Identify which cell holds the provided text, then report its [x, y] central coordinate. 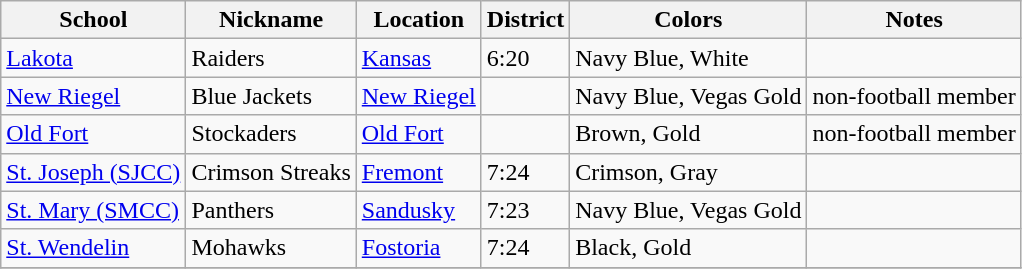
Location [418, 20]
Kansas [418, 58]
Fostoria [418, 248]
Sandusky [418, 210]
6:20 [525, 58]
Mohawks [271, 248]
Crimson, Gray [688, 172]
Crimson Streaks [271, 172]
Panthers [271, 210]
Blue Jackets [271, 96]
Lakota [94, 58]
Navy Blue, White [688, 58]
Brown, Gold [688, 134]
St. Joseph (SJCC) [94, 172]
Nickname [271, 20]
7:23 [525, 210]
Stockaders [271, 134]
Fremont [418, 172]
District [525, 20]
Notes [914, 20]
School [94, 20]
Colors [688, 20]
St. Wendelin [94, 248]
Raiders [271, 58]
Black, Gold [688, 248]
St. Mary (SMCC) [94, 210]
